Return the [X, Y] coordinate for the center point of the cell that contains the specified text.  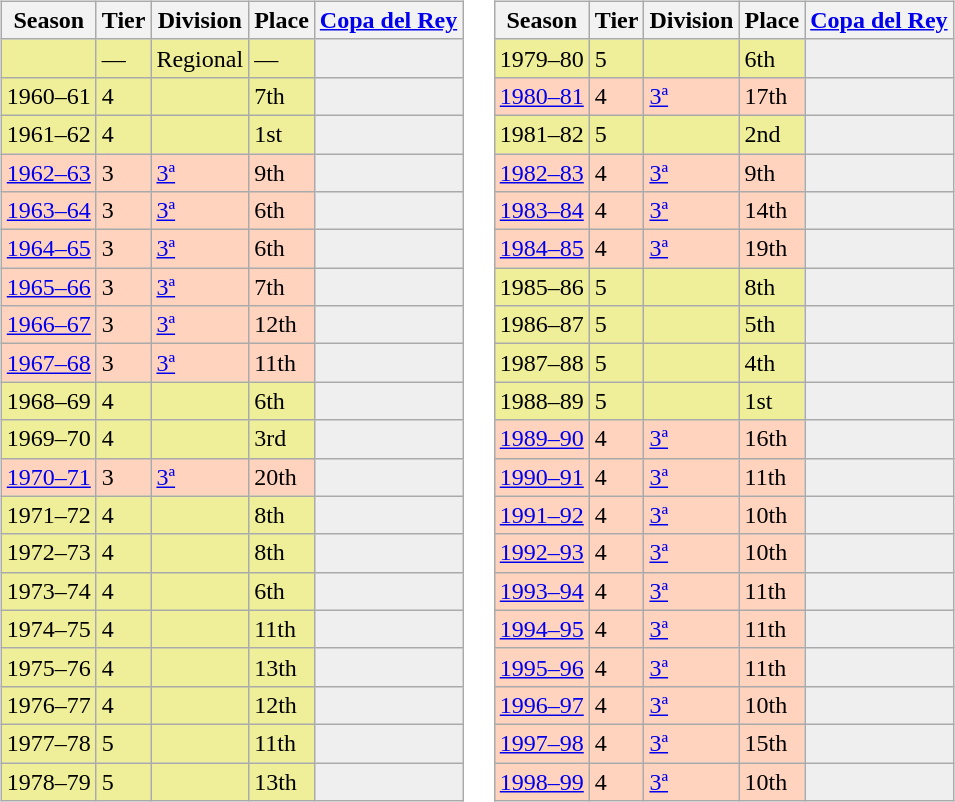
1968–69 [48, 401]
1997–98 [542, 743]
1980–81 [542, 96]
1993–94 [542, 591]
1983–84 [542, 211]
1992–93 [542, 553]
1963–64 [48, 211]
1989–90 [542, 439]
19th [772, 249]
1978–79 [48, 781]
Regional [200, 58]
1973–74 [48, 591]
1961–62 [48, 134]
5th [772, 325]
1972–73 [48, 553]
16th [772, 439]
1987–88 [542, 363]
1975–76 [48, 667]
1964–65 [48, 249]
1995–96 [542, 667]
20th [282, 477]
1988–89 [542, 401]
1976–77 [48, 705]
1970–71 [48, 477]
17th [772, 96]
1984–85 [542, 249]
1969–70 [48, 439]
4th [772, 363]
1991–92 [542, 515]
1990–91 [542, 477]
1982–83 [542, 173]
1985–86 [542, 287]
1977–78 [48, 743]
1994–95 [542, 629]
2nd [772, 134]
1966–67 [48, 325]
1965–66 [48, 287]
3rd [282, 439]
15th [772, 743]
1986–87 [542, 325]
14th [772, 211]
1967–68 [48, 363]
1998–99 [542, 781]
1981–82 [542, 134]
1971–72 [48, 515]
1974–75 [48, 629]
1996–97 [542, 705]
1962–63 [48, 173]
1960–61 [48, 96]
1979–80 [542, 58]
